Provide the [x, y] coordinate of the cell's center where the given text is located.  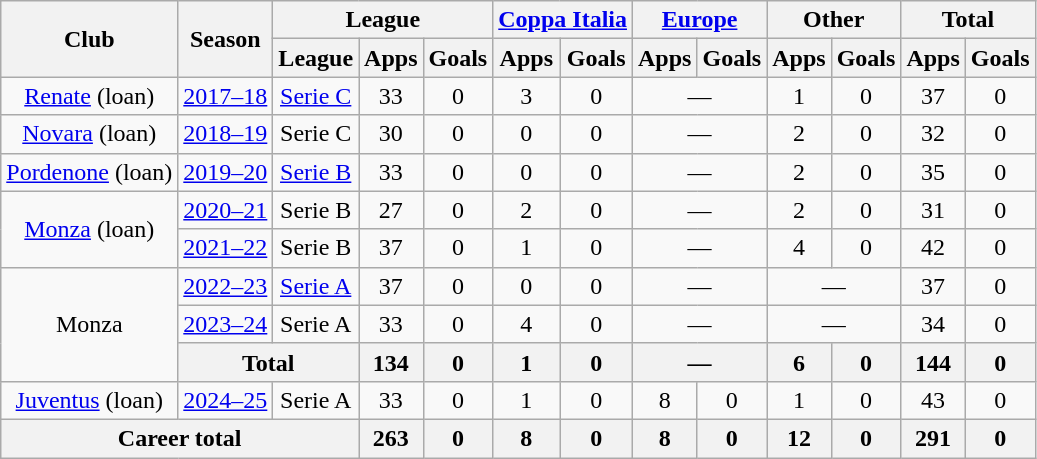
2021–22 [226, 248]
43 [933, 400]
Juventus (loan) [90, 400]
12 [799, 438]
27 [391, 210]
134 [391, 362]
2024–25 [226, 400]
2019–20 [226, 172]
Coppa Italia [563, 20]
Monza (loan) [90, 229]
3 [526, 96]
Pordenone (loan) [90, 172]
42 [933, 248]
2020–21 [226, 210]
263 [391, 438]
144 [933, 362]
Monza [90, 324]
2017–18 [226, 96]
35 [933, 172]
32 [933, 134]
Other [834, 20]
2022–23 [226, 286]
Novara (loan) [90, 134]
291 [933, 438]
Career total [180, 438]
2023–24 [226, 324]
30 [391, 134]
2018–19 [226, 134]
6 [799, 362]
Club [90, 39]
Renate (loan) [90, 96]
34 [933, 324]
Season [226, 39]
31 [933, 210]
Europe [700, 20]
